Provide the [X, Y] coordinate of the cell's center where the given text is located.  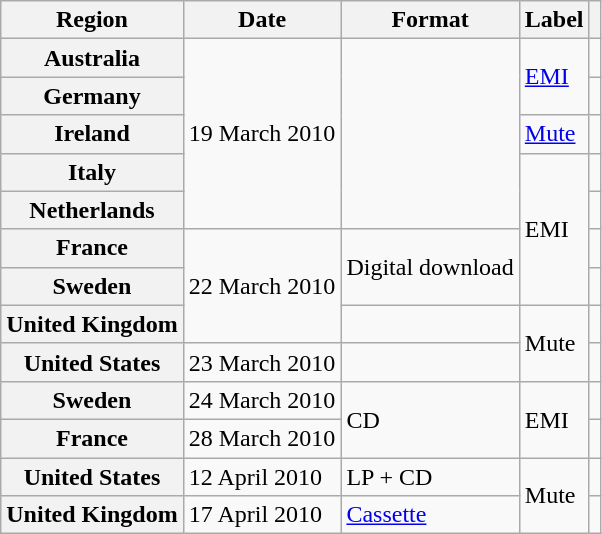
Ireland [92, 134]
Netherlands [92, 210]
LP + CD [430, 477]
23 March 2010 [262, 362]
17 April 2010 [262, 515]
Label [554, 20]
Italy [92, 172]
Germany [92, 96]
Australia [92, 58]
Cassette [430, 515]
Digital download [430, 267]
12 April 2010 [262, 477]
24 March 2010 [262, 400]
19 March 2010 [262, 134]
Region [92, 20]
22 March 2010 [262, 286]
Format [430, 20]
Date [262, 20]
CD [430, 419]
28 March 2010 [262, 438]
